From the cell containing the given text, extract its center point as [X, Y] coordinate. 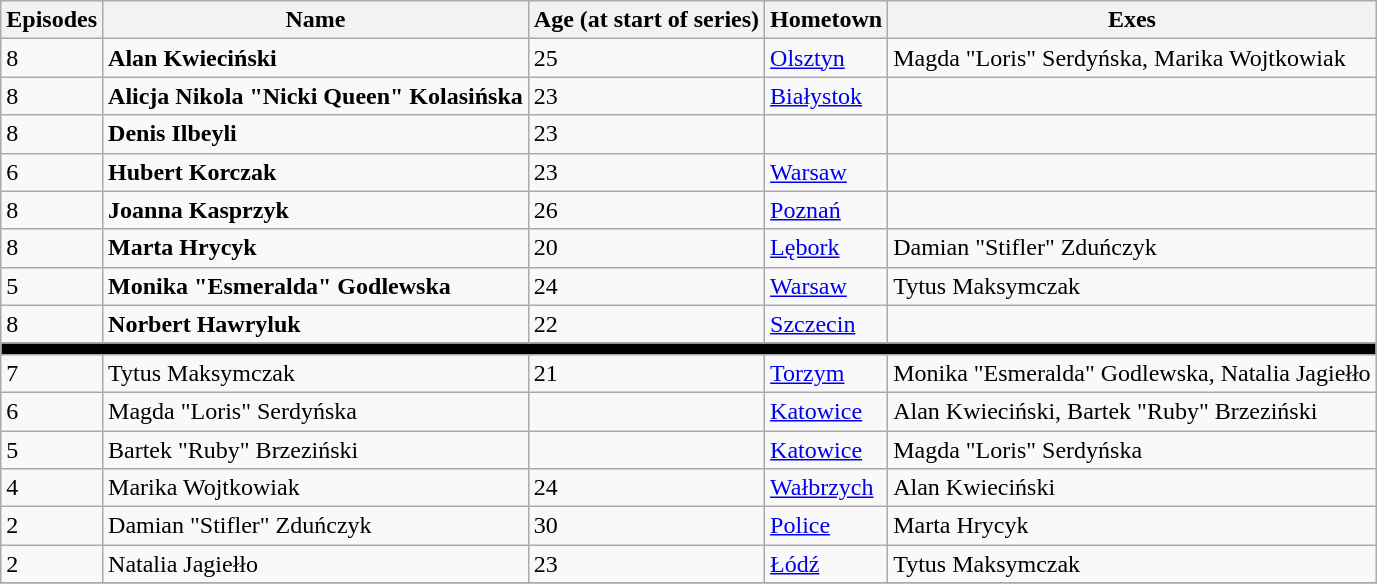
Poznań [826, 210]
Name [316, 20]
Joanna Kasprzyk [316, 210]
Lębork [826, 248]
Łódź [826, 564]
Episodes [52, 20]
Torzym [826, 373]
Marika Wojtkowiak [316, 488]
26 [646, 210]
22 [646, 324]
Olsztyn [826, 58]
Monika "Esmeralda" Godlewska [316, 286]
Age (at start of series) [646, 20]
Exes [1132, 20]
Bartek "Ruby" Brzeziński [316, 449]
Police [826, 526]
21 [646, 373]
Alan Kwieciński, Bartek "Ruby" Brzeziński [1132, 411]
Denis Ilbeyli [316, 134]
Wałbrzych [826, 488]
Białystok [826, 96]
Hubert Korczak [316, 172]
Alicja Nikola "Nicki Queen" Kolasińska [316, 96]
Natalia Jagiełło [316, 564]
Hometown [826, 20]
30 [646, 526]
7 [52, 373]
Monika "Esmeralda" Godlewska, Natalia Jagiełło [1132, 373]
Szczecin [826, 324]
Magda "Loris" Serdyńska, Marika Wojtkowiak [1132, 58]
4 [52, 488]
25 [646, 58]
Norbert Hawryluk [316, 324]
20 [646, 248]
